Return the [x, y] coordinate for the center point of the cell that contains the specified text.  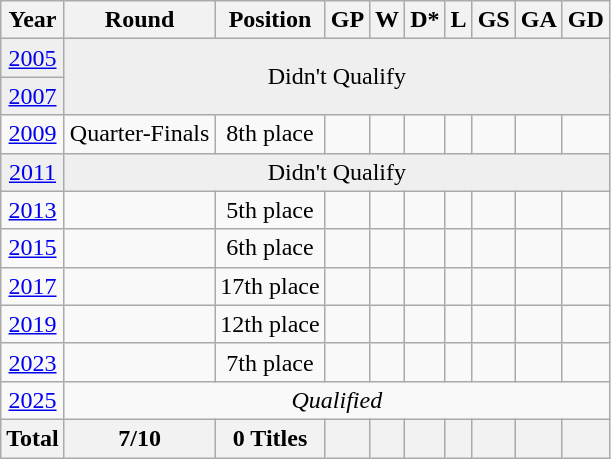
Round [140, 20]
6th place [270, 248]
Qualified [336, 400]
2005 [33, 58]
GD [586, 20]
GP [347, 20]
2007 [33, 96]
2023 [33, 362]
2013 [33, 210]
2009 [33, 134]
2011 [33, 172]
17th place [270, 286]
8th place [270, 134]
GS [494, 20]
12th place [270, 324]
5th place [270, 210]
7th place [270, 362]
W [388, 20]
0 Titles [270, 438]
2025 [33, 400]
7/10 [140, 438]
Year [33, 20]
GA [538, 20]
Quarter-Finals [140, 134]
L [458, 20]
2015 [33, 248]
2019 [33, 324]
Position [270, 20]
2017 [33, 286]
Total [33, 438]
D* [425, 20]
